Detect which cell encompasses the target text, then output its [x, y] center coordinate. 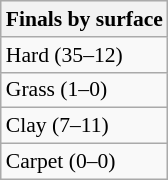
Carpet (0–0) [84, 162]
Finals by surface [84, 19]
Grass (1–0) [84, 90]
Clay (7–11) [84, 126]
Hard (35–12) [84, 55]
